For the text-containing cell, return its midpoint in [x, y] coordinate format. 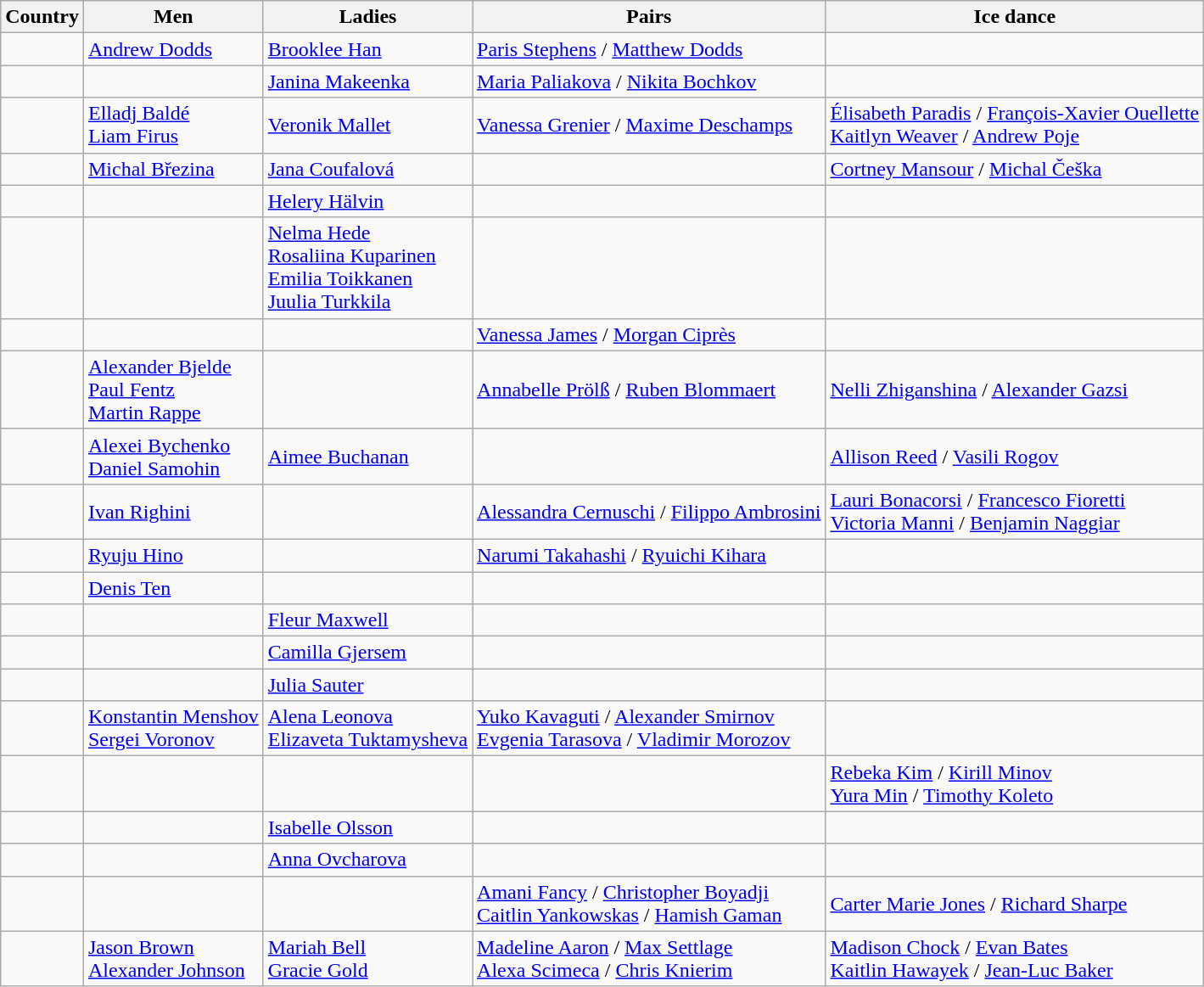
Madison Chock / Evan Bates Kaitlin Hawayek / Jean-Luc Baker [1015, 959]
Cortney Mansour / Michal Češka [1015, 169]
Men [173, 17]
Yuko Kavaguti / Alexander Smirnov Evgenia Tarasova / Vladimir Morozov [649, 728]
Julia Sauter [367, 685]
Vanessa Grenier / Maxime Deschamps [649, 126]
Janina Makeenka [367, 81]
Nelli Zhiganshina / Alexander Gazsi [1015, 390]
Vanessa James / Morgan Ciprès [649, 334]
Jana Coufalová [367, 169]
Ladies [367, 17]
Amani Fancy / Christopher Boyadji Caitlin Yankowskas / Hamish Gaman [649, 903]
Madeline Aaron / Max Settlage Alexa Scimeca / Chris Knierim [649, 959]
Konstantin Menshov Sergei Voronov [173, 728]
Narumi Takahashi / Ryuichi Kihara [649, 555]
Helery Hälvin [367, 201]
Jason Brown Alexander Johnson [173, 959]
Country [42, 17]
Rebeka Kim / Kirill Minov Yura Min / Timothy Koleto [1015, 784]
Veronik Mallet [367, 126]
Andrew Dodds [173, 49]
Aimee Buchanan [367, 457]
Élisabeth Paradis / François-Xavier Ouellette Kaitlyn Weaver / Andrew Poje [1015, 126]
Michal Březina [173, 169]
Denis Ten [173, 588]
Allison Reed / Vasili Rogov [1015, 457]
Anna Ovcharova [367, 860]
Camilla Gjersem [367, 653]
Alessandra Cernuschi / Filippo Ambrosini [649, 511]
Alexander Bjelde Paul Fentz Martin Rappe [173, 390]
Maria Paliakova / Nikita Bochkov [649, 81]
Alena Leonova Elizaveta Tuktamysheva [367, 728]
Carter Marie Jones / Richard Sharpe [1015, 903]
Paris Stephens / Matthew Dodds [649, 49]
Ivan Righini [173, 511]
Nelma Hede Rosaliina Kuparinen Emilia Toikkanen Juulia Turkkila [367, 268]
Alexei Bychenko Daniel Samohin [173, 457]
Isabelle Olsson [367, 827]
Ryuju Hino [173, 555]
Ice dance [1015, 17]
Brooklee Han [367, 49]
Lauri Bonacorsi / Francesco Fioretti Victoria Manni / Benjamin Naggiar [1015, 511]
Annabelle Prölß / Ruben Blommaert [649, 390]
Elladj Baldé Liam Firus [173, 126]
Mariah Bell Gracie Gold [367, 959]
Pairs [649, 17]
Fleur Maxwell [367, 620]
